Capture the cell that displays the provided text and extract its [x, y] central coordinate. 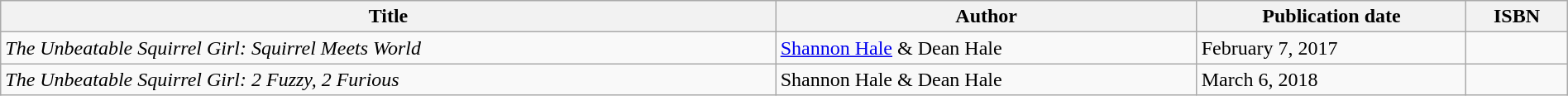
Publication date [1331, 17]
The Unbeatable Squirrel Girl: Squirrel Meets World [389, 48]
Title [389, 17]
February 7, 2017 [1331, 48]
March 6, 2018 [1331, 79]
The Unbeatable Squirrel Girl: 2 Fuzzy, 2 Furious [389, 79]
ISBN [1517, 17]
Author [986, 17]
